Output the [X, Y] coordinate of the center of the cell containing the given text.  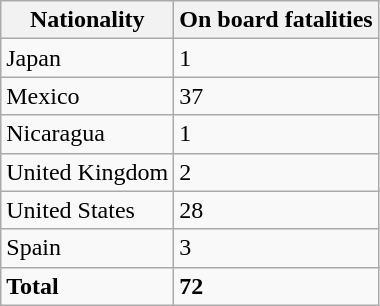
28 [276, 210]
Spain [88, 248]
3 [276, 248]
Nicaragua [88, 134]
United States [88, 210]
Total [88, 286]
37 [276, 96]
Japan [88, 58]
72 [276, 286]
Mexico [88, 96]
Nationality [88, 20]
United Kingdom [88, 172]
2 [276, 172]
On board fatalities [276, 20]
